Output the (x, y) coordinate of the center of the cell containing the given text.  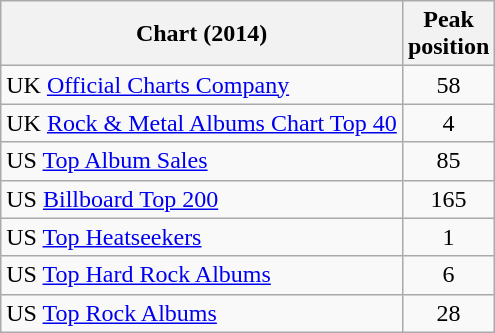
UK Official Charts Company (202, 85)
165 (448, 199)
Chart (2014) (202, 34)
Peakposition (448, 34)
6 (448, 275)
85 (448, 161)
US Billboard Top 200 (202, 199)
US Top Rock Albums (202, 313)
58 (448, 85)
28 (448, 313)
4 (448, 123)
US Top Album Sales (202, 161)
UK Rock & Metal Albums Chart Top 40 (202, 123)
US Top Hard Rock Albums (202, 275)
1 (448, 237)
US Top Heatseekers (202, 237)
